Scan for the cell matching the given text and deliver its (X, Y) coordinate at center. 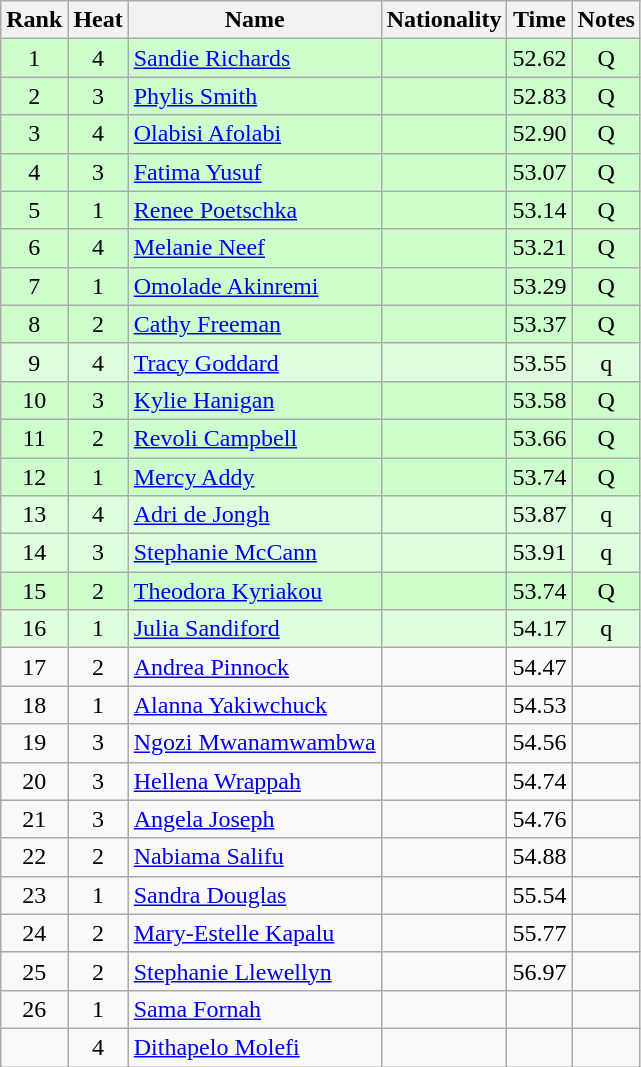
54.53 (540, 705)
Tracy Goddard (254, 362)
Hellena Wrappah (254, 781)
Fatima Yusuf (254, 172)
Theodora Kyriakou (254, 591)
24 (34, 933)
53.21 (540, 248)
52.83 (540, 96)
Nabiama Salifu (254, 857)
8 (34, 324)
Dithapelo Molefi (254, 1047)
Alanna Yakiwchuck (254, 705)
53.91 (540, 553)
52.62 (540, 58)
52.90 (540, 134)
19 (34, 743)
Mercy Addy (254, 477)
6 (34, 248)
56.97 (540, 971)
Ngozi Mwanamwambwa (254, 743)
Julia Sandiford (254, 629)
22 (34, 857)
55.77 (540, 933)
Mary-Estelle Kapalu (254, 933)
12 (34, 477)
20 (34, 781)
53.66 (540, 438)
17 (34, 667)
Phylis Smith (254, 96)
26 (34, 1009)
25 (34, 971)
53.07 (540, 172)
7 (34, 286)
Sandra Douglas (254, 895)
Time (540, 20)
54.17 (540, 629)
5 (34, 210)
54.76 (540, 819)
16 (34, 629)
18 (34, 705)
Angela Joseph (254, 819)
54.88 (540, 857)
Notes (606, 20)
Rank (34, 20)
Melanie Neef (254, 248)
9 (34, 362)
Omolade Akinremi (254, 286)
54.74 (540, 781)
53.58 (540, 400)
Sandie Richards (254, 58)
Name (254, 20)
11 (34, 438)
Olabisi Afolabi (254, 134)
Kylie Hanigan (254, 400)
15 (34, 591)
53.29 (540, 286)
21 (34, 819)
Cathy Freeman (254, 324)
Stephanie McCann (254, 553)
Nationality (444, 20)
55.54 (540, 895)
Stephanie Llewellyn (254, 971)
Andrea Pinnock (254, 667)
Renee Poetschka (254, 210)
Adri de Jongh (254, 515)
54.56 (540, 743)
54.47 (540, 667)
Sama Fornah (254, 1009)
53.37 (540, 324)
23 (34, 895)
53.87 (540, 515)
13 (34, 515)
53.55 (540, 362)
Revoli Campbell (254, 438)
10 (34, 400)
Heat (98, 20)
53.14 (540, 210)
14 (34, 553)
